Locate the cell with the specified text and output its [X, Y] center coordinate. 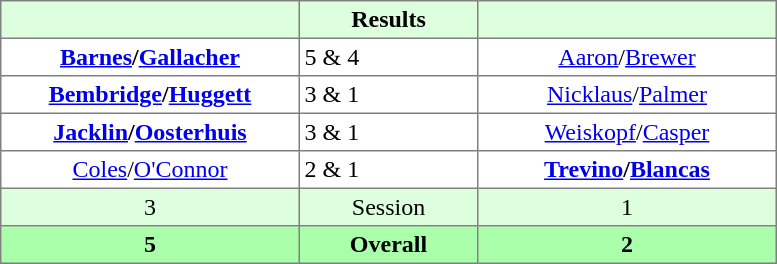
Trevino/Blancas [627, 170]
5 [150, 245]
2 [627, 245]
Weiskopf/Casper [627, 132]
3 [150, 207]
Session [388, 207]
Nicklaus/Palmer [627, 95]
Coles/O'Connor [150, 170]
5 & 4 [388, 57]
1 [627, 207]
Aaron/Brewer [627, 57]
2 & 1 [388, 170]
Jacklin/Oosterhuis [150, 132]
Overall [388, 245]
Bembridge/Huggett [150, 95]
Barnes/Gallacher [150, 57]
Results [388, 20]
